Extract the [x, y] coordinate from the center of the cell holding the provided text.  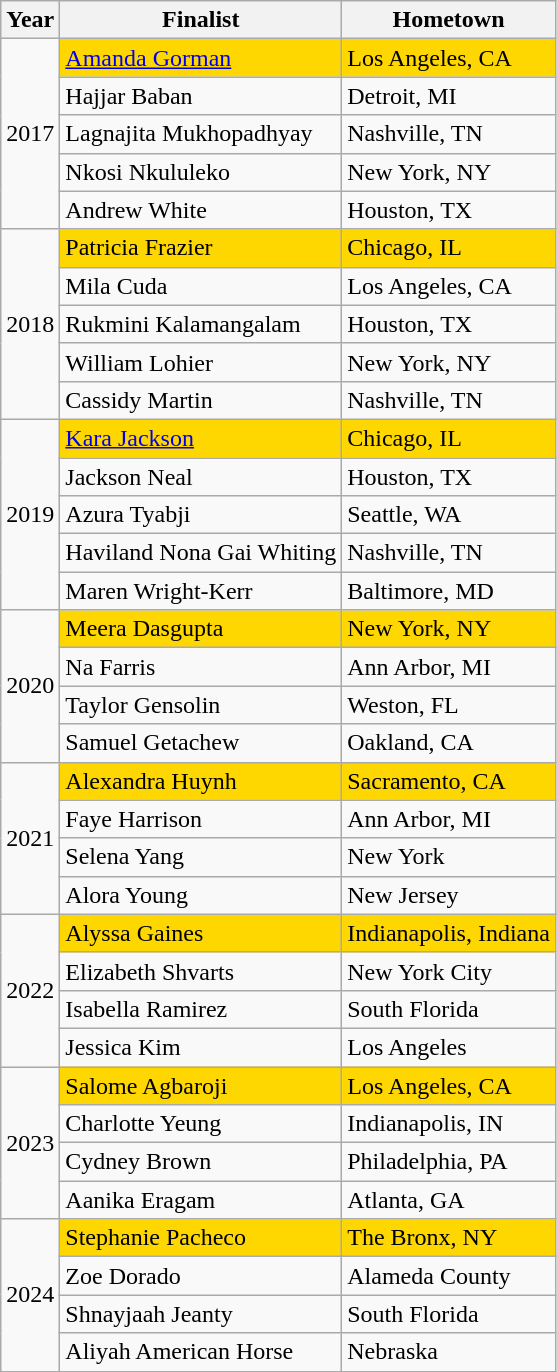
Stephanie Pacheco [201, 1238]
Seattle, WA [449, 515]
Amanda Gorman [201, 58]
Indianapolis, Indiana [449, 933]
Selena Yang [201, 857]
2024 [30, 1295]
Faye Harrison [201, 819]
2020 [30, 686]
Jackson Neal [201, 477]
Nebraska [449, 1352]
Rukmini Kalamangalam [201, 324]
Sacramento, CA [449, 781]
Meera Dasgupta [201, 629]
Alyssa Gaines [201, 933]
Haviland Nona Gai Whiting [201, 553]
New Jersey [449, 895]
Oakland, CA [449, 743]
William Lohier [201, 362]
The Bronx, NY [449, 1238]
Aliyah American Horse [201, 1352]
Elizabeth Shvarts [201, 971]
Philadelphia, PA [449, 1162]
Indianapolis, IN [449, 1124]
Zoe Dorado [201, 1276]
Mila Cuda [201, 286]
Baltimore, MD [449, 591]
New York City [449, 971]
Patricia Frazier [201, 248]
2019 [30, 514]
Aanika Eragam [201, 1200]
Year [30, 20]
Andrew White [201, 210]
Hajjar Baban [201, 96]
2018 [30, 324]
Alora Young [201, 895]
Finalist [201, 20]
Na Farris [201, 667]
Atlanta, GA [449, 1200]
Nkosi Nkululeko [201, 172]
Los Angeles [449, 1047]
Charlotte Yeung [201, 1124]
Jessica Kim [201, 1047]
Shnayjaah Jeanty [201, 1314]
Detroit, MI [449, 96]
Cassidy Martin [201, 400]
Taylor Gensolin [201, 705]
Lagnajita Mukhopadhyay [201, 134]
Kara Jackson [201, 438]
Cydney Brown [201, 1162]
Weston, FL [449, 705]
Isabella Ramirez [201, 1009]
2017 [30, 134]
Azura Tyabji [201, 515]
New York [449, 857]
Alameda County [449, 1276]
Maren Wright-Kerr [201, 591]
Alexandra Huynh [201, 781]
Hometown [449, 20]
Samuel Getachew [201, 743]
Salome Agbaroji [201, 1085]
2023 [30, 1142]
2021 [30, 838]
2022 [30, 990]
